Scan for the cell matching the given text and deliver its (X, Y) coordinate at center. 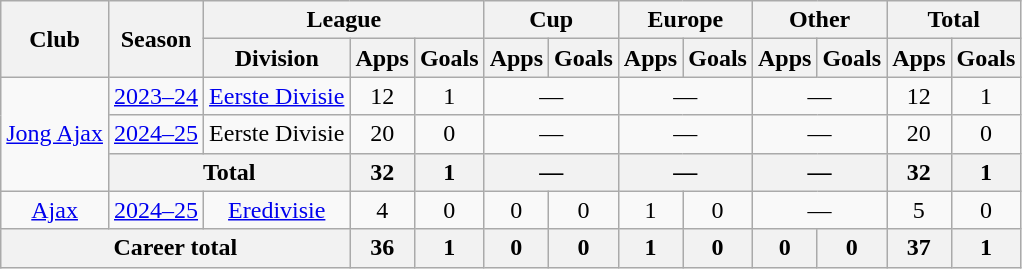
Cup (551, 20)
4 (382, 210)
5 (919, 210)
Jong Ajax (55, 134)
36 (382, 248)
Season (156, 39)
Eredivisie (277, 210)
Club (55, 39)
Other (819, 20)
League (344, 20)
Europe (685, 20)
Ajax (55, 210)
37 (919, 248)
Division (277, 58)
Career total (176, 248)
2023–24 (156, 96)
